Identify which cell holds the provided text, then report its (x, y) central coordinate. 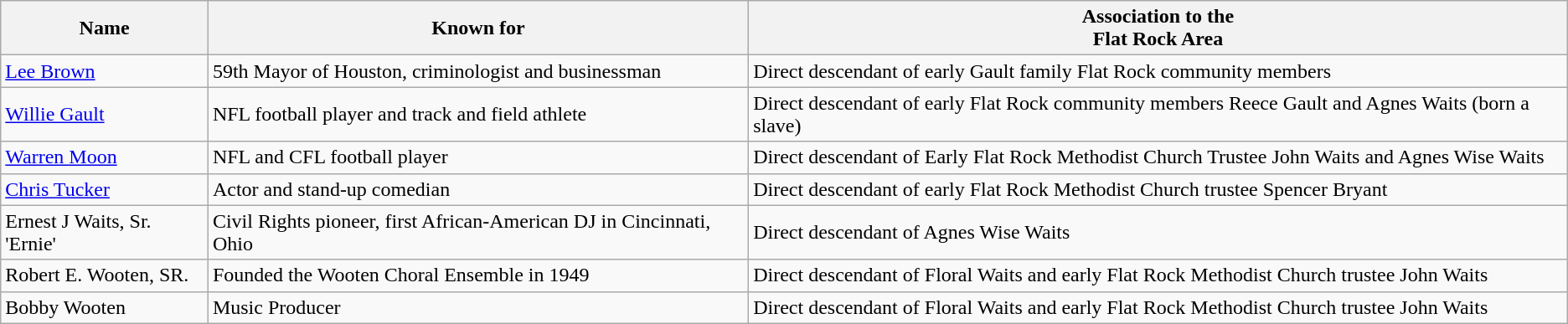
Direct descendant of early Gault family Flat Rock community members (1158, 71)
Civil Rights pioneer, first African-American DJ in Cincinnati, Ohio (477, 233)
Robert E. Wooten, SR. (105, 275)
Lee Brown (105, 71)
Direct descendant of Agnes Wise Waits (1158, 233)
Actor and stand-up comedian (477, 189)
59th Mayor of Houston, criminologist and businessman (477, 71)
Known for (477, 28)
Name (105, 28)
Direct descendant of early Flat Rock community members Reece Gault and Agnes Waits (born a slave) (1158, 114)
Warren Moon (105, 157)
Chris Tucker (105, 189)
Direct descendant of Early Flat Rock Methodist Church Trustee John Waits and Agnes Wise Waits (1158, 157)
Founded the Wooten Choral Ensemble in 1949 (477, 275)
Music Producer (477, 307)
Ernest J Waits, Sr. 'Ernie' (105, 233)
Willie Gault (105, 114)
NFL football player and track and field athlete (477, 114)
Association to theFlat Rock Area (1158, 28)
Direct descendant of early Flat Rock Methodist Church trustee Spencer Bryant (1158, 189)
NFL and CFL football player (477, 157)
Bobby Wooten (105, 307)
